Extract the [x, y] coordinate from the center of the cell holding the provided text.  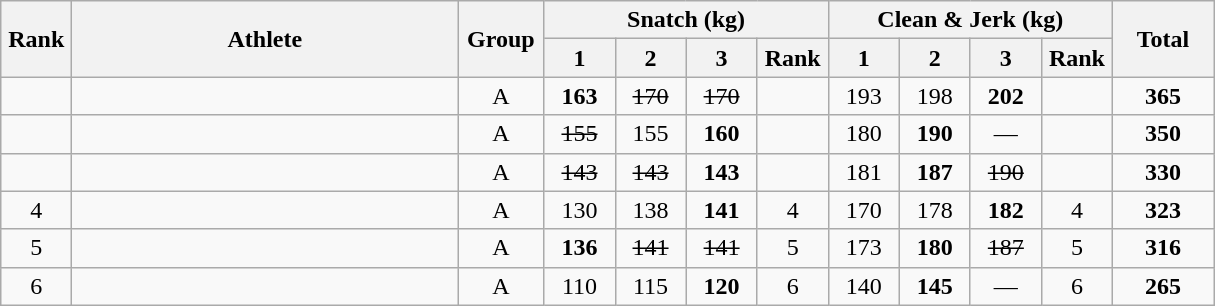
110 [580, 286]
Total [1162, 39]
Snatch (kg) [686, 20]
136 [580, 248]
120 [722, 286]
202 [1006, 96]
193 [864, 96]
Group [501, 39]
198 [934, 96]
Clean & Jerk (kg) [970, 20]
350 [1162, 134]
182 [1006, 210]
330 [1162, 172]
181 [864, 172]
163 [580, 96]
178 [934, 210]
140 [864, 286]
160 [722, 134]
365 [1162, 96]
145 [934, 286]
265 [1162, 286]
Athlete [265, 39]
316 [1162, 248]
173 [864, 248]
115 [650, 286]
130 [580, 210]
138 [650, 210]
323 [1162, 210]
